From the cell containing the given text, extract its center point as [X, Y] coordinate. 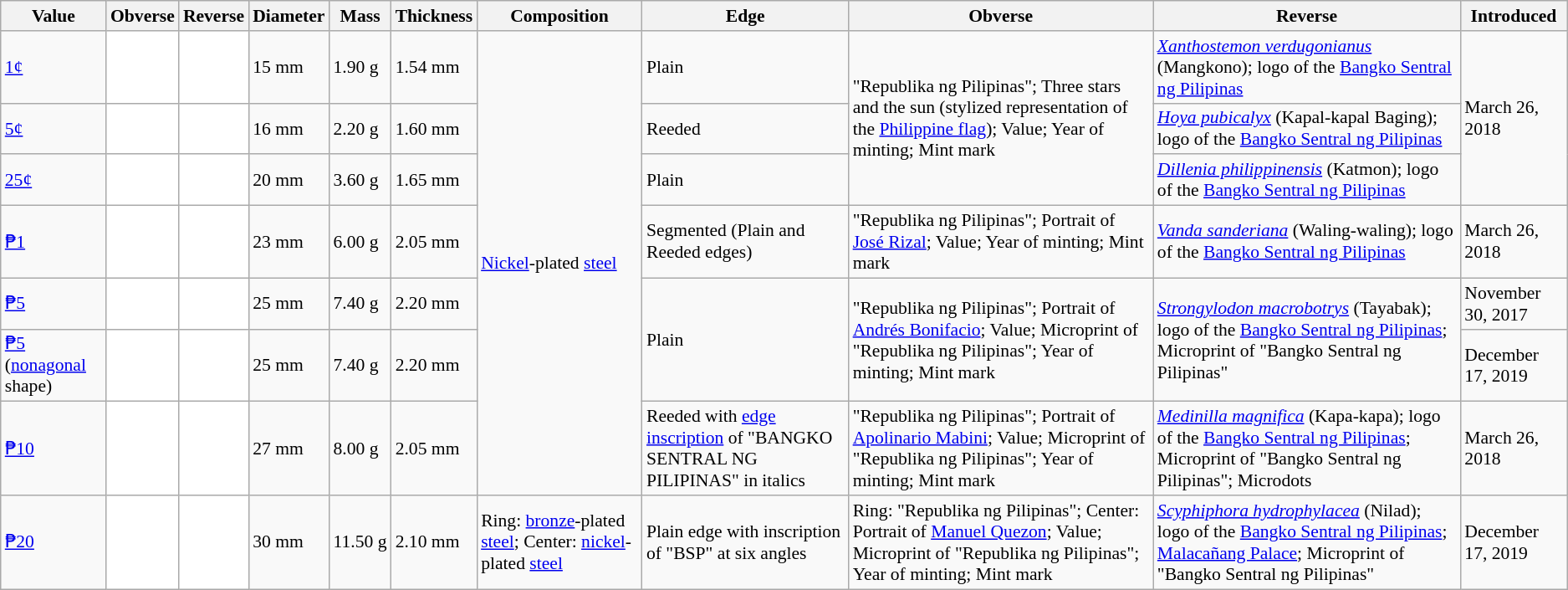
30 mm [289, 542]
Strongylodon macrobotrys (Tayabak); logo of the Bangko Sentral ng Pilipinas; Microprint of "Bangko Sentral ng Pilipinas" [1306, 340]
Hoya pubicalyx (Kapal-kapal Baging); logo of the Bangko Sentral ng Pilipinas [1306, 129]
25¢ [54, 181]
1.60 mm [435, 129]
8.00 g [360, 449]
5¢ [54, 129]
20 mm [289, 181]
Segmented (Plain and Reeded edges) [746, 243]
Nickel-plated steel [559, 263]
Scyphiphora hydrophylacea (Nilad); logo of the Bangko Sentral ng Pilipinas; Malacañang Palace; Microprint of "Bangko Sentral ng Pilipinas" [1306, 542]
₱1 [54, 243]
₱5 [54, 303]
Vanda sanderiana (Waling-waling); logo of the Bangko Sentral ng Pilipinas [1306, 243]
₱5 (nonagonal shape) [54, 365]
"Republika ng Pilipinas"; Portrait of Andrés Bonifacio; Value; Microprint of "Republika ng Pilipinas"; Year of minting; Mint mark [1001, 340]
"Republika ng Pilipinas"; Portrait of Apolinario Mabini; Value; Microprint of "Republika ng Pilipinas"; Year of minting; Mint mark [1001, 449]
Composition [559, 16]
₱20 [54, 542]
6.00 g [360, 243]
November 30, 2017 [1514, 303]
1.54 mm [435, 67]
Edge [746, 16]
Reeded [746, 129]
"Republika ng Pilipinas"; Three stars and the sun (stylized representation of the Philippine flag); Value; Year of minting; Mint mark [1001, 119]
Dillenia philippinensis (Katmon); logo of the Bangko Sentral ng Pilipinas [1306, 181]
Reeded with edge inscription of "BANGKO SENTRAL NG PILIPINAS" in italics [746, 449]
Medinilla magnifica (Kapa-kapa); logo of the Bangko Sentral ng Pilipinas; Microprint of "Bangko Sentral ng Pilipinas"; Microdots [1306, 449]
Ring: bronze-plated steel; Center: nickel-plated steel [559, 542]
Ring: "Republika ng Pilipinas"; Center: Portrait of Manuel Quezon; Value; Microprint of "Republika ng Pilipinas"; Year of minting; Mint mark [1001, 542]
Diameter [289, 16]
Thickness [435, 16]
Introduced [1514, 16]
1.90 g [360, 67]
Plain edge with inscription of "BSP" at six angles [746, 542]
Xanthostemon verdugonianus (Mangkono); logo of the Bangko Sentral ng Pilipinas [1306, 67]
2.20 g [360, 129]
1¢ [54, 67]
11.50 g [360, 542]
₱10 [54, 449]
3.60 g [360, 181]
27 mm [289, 449]
Value [54, 16]
23 mm [289, 243]
16 mm [289, 129]
Mass [360, 16]
1.65 mm [435, 181]
2.10 mm [435, 542]
15 mm [289, 67]
"Republika ng Pilipinas"; Portrait of José Rizal; Value; Year of minting; Mint mark [1001, 243]
